For the text-containing cell, return its midpoint in [x, y] coordinate format. 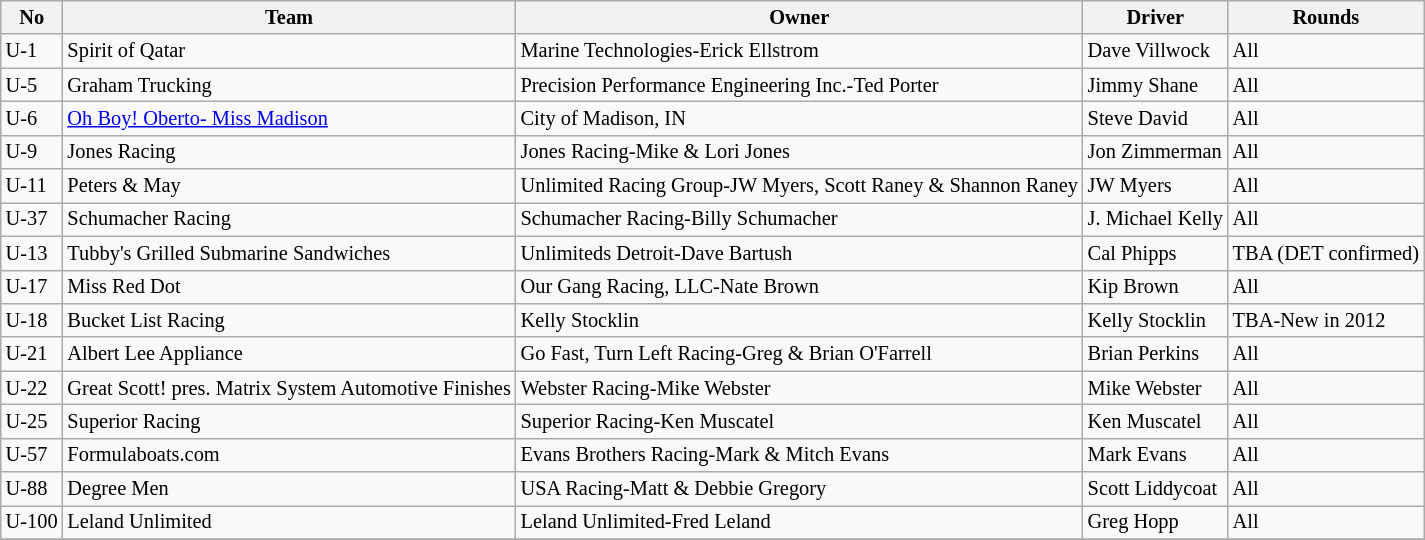
USA Racing-Matt & Debbie Gregory [800, 489]
U-21 [32, 354]
Mark Evans [1156, 455]
Mike Webster [1156, 388]
Formulaboats.com [290, 455]
Cal Phipps [1156, 253]
Steve David [1156, 118]
J. Michael Kelly [1156, 219]
Leland Unlimited-Fred Leland [800, 522]
Spirit of Qatar [290, 51]
Go Fast, Turn Left Racing-Greg & Brian O'Farrell [800, 354]
U-17 [32, 287]
Schumacher Racing-Billy Schumacher [800, 219]
Oh Boy! Oberto- Miss Madison [290, 118]
Team [290, 17]
TBA (DET confirmed) [1326, 253]
Rounds [1326, 17]
Tubby's Grilled Submarine Sandwiches [290, 253]
TBA-New in 2012 [1326, 320]
Unlimited Racing Group-JW Myers, Scott Raney & Shannon Raney [800, 186]
Jon Zimmerman [1156, 152]
Albert Lee Appliance [290, 354]
U-25 [32, 421]
Jimmy Shane [1156, 85]
Owner [800, 17]
Driver [1156, 17]
No [32, 17]
U-88 [32, 489]
Marine Technologies-Erick Ellstrom [800, 51]
Ken Muscatel [1156, 421]
U-22 [32, 388]
City of Madison, IN [800, 118]
Jones Racing [290, 152]
Bucket List Racing [290, 320]
Miss Red Dot [290, 287]
Kip Brown [1156, 287]
U-37 [32, 219]
JW Myers [1156, 186]
Greg Hopp [1156, 522]
Unlimiteds Detroit-Dave Bartush [800, 253]
U-11 [32, 186]
U-57 [32, 455]
Brian Perkins [1156, 354]
Leland Unlimited [290, 522]
U-1 [32, 51]
U-5 [32, 85]
Schumacher Racing [290, 219]
U-6 [32, 118]
U-100 [32, 522]
Precision Performance Engineering Inc.-Ted Porter [800, 85]
U-9 [32, 152]
Graham Trucking [290, 85]
Peters & May [290, 186]
Our Gang Racing, LLC-Nate Brown [800, 287]
Superior Racing [290, 421]
Webster Racing-Mike Webster [800, 388]
U-18 [32, 320]
Evans Brothers Racing-Mark & Mitch Evans [800, 455]
Great Scott! pres. Matrix System Automotive Finishes [290, 388]
Degree Men [290, 489]
Dave Villwock [1156, 51]
Superior Racing-Ken Muscatel [800, 421]
Jones Racing-Mike & Lori Jones [800, 152]
U-13 [32, 253]
Scott Liddycoat [1156, 489]
